Capture the cell that displays the provided text and extract its (x, y) central coordinate. 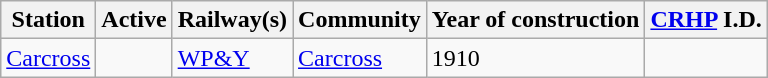
CRHP I.D. (706, 20)
WP&Y (232, 58)
Year of construction (536, 20)
Community (360, 20)
Active (134, 20)
Station (48, 20)
Railway(s) (232, 20)
1910 (536, 58)
